Return (X, Y) of the center of cell containing provided text 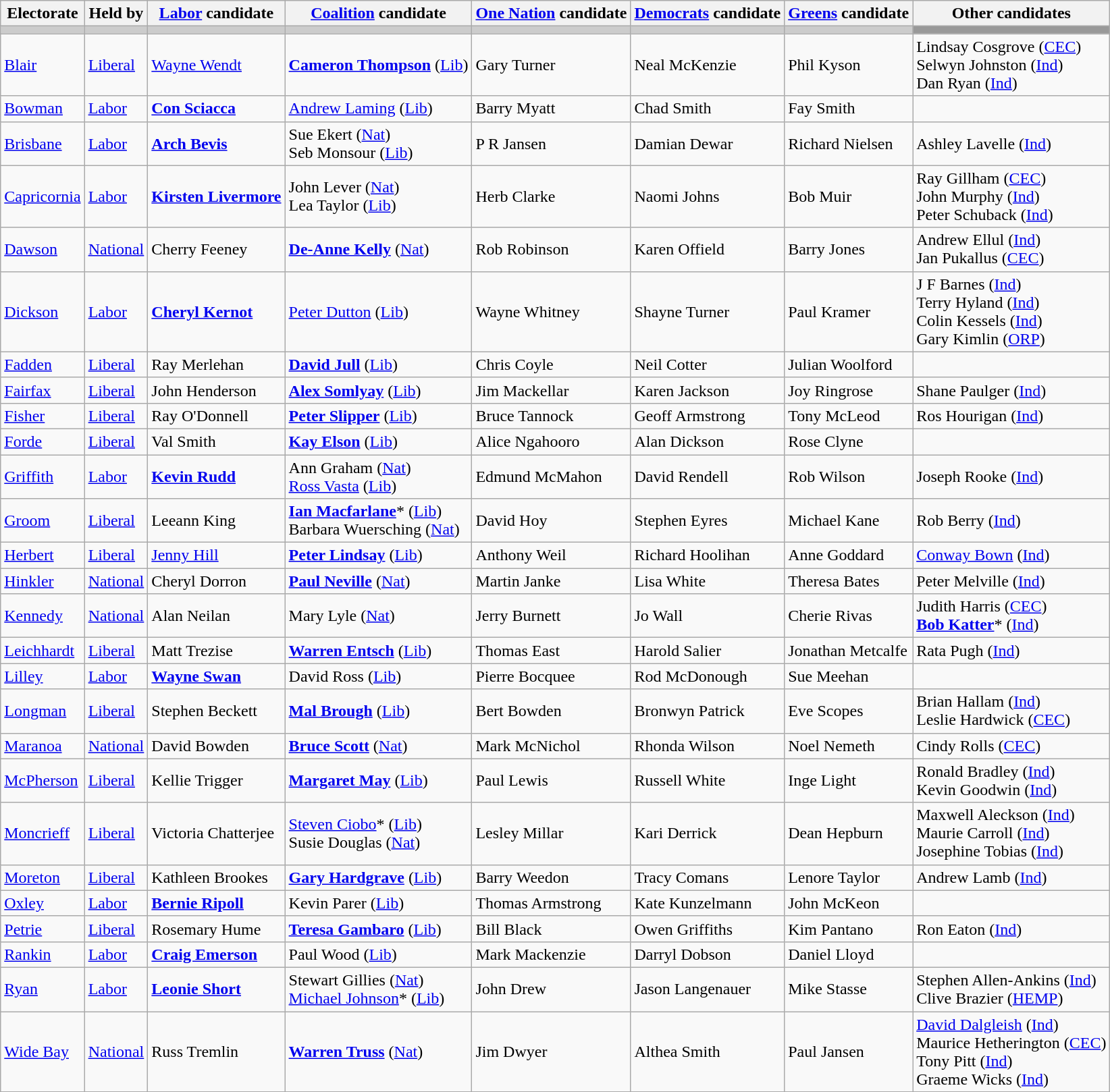
Fay Smith (849, 109)
Althea Smith (708, 1052)
Andrew Lamb (Ind) (1011, 877)
Longman (43, 711)
Cheryl Dorron (216, 581)
Wayne Whitney (551, 312)
Held by (116, 13)
Noel Nemeth (849, 746)
John Lever (Nat)Lea Taylor (Lib) (378, 196)
Bob Muir (849, 196)
Rose Clyne (849, 441)
Richard Hoolihan (708, 555)
Eve Scopes (849, 711)
Paul Lewis (551, 780)
Fadden (43, 364)
Mal Brough (Lib) (378, 711)
Arch Bevis (216, 143)
Groom (43, 521)
Michael Kane (849, 521)
John Henderson (216, 390)
Stephen Eyres (708, 521)
Mike Stasse (849, 989)
Alice Ngahooro (551, 441)
Bill Black (551, 929)
Cheryl Kernot (216, 312)
Fisher (43, 416)
Ian Macfarlane* (Lib)Barbara Wuersching (Nat) (378, 521)
Other candidates (1011, 13)
Jason Langenauer (708, 989)
Steven Ciobo* (Lib)Susie Douglas (Nat) (378, 834)
Inge Light (849, 780)
Rob Wilson (849, 476)
Brian Hallam (Ind)Leslie Hardwick (CEC) (1011, 711)
Ronald Bradley (Ind)Kevin Goodwin (Ind) (1011, 780)
Ashley Lavelle (Ind) (1011, 143)
Leichhardt (43, 651)
Jonathan Metcalfe (849, 651)
Martin Janke (551, 581)
Ros Hourigan (Ind) (1011, 416)
Cherie Rivas (849, 616)
Thomas East (551, 651)
Shane Paulger (Ind) (1011, 390)
Kirsten Livermore (216, 196)
Paul Neville (Nat) (378, 581)
Barry Weedon (551, 877)
Forde (43, 441)
Leeann King (216, 521)
Peter Lindsay (Lib) (378, 555)
Lenore Taylor (849, 877)
Blair (43, 65)
Jim Mackellar (551, 390)
Rob Robinson (551, 250)
Bernie Ripoll (216, 903)
Sue Ekert (Nat)Seb Monsour (Lib) (378, 143)
David Hoy (551, 521)
John Drew (551, 989)
Ray Gillham (CEC)John Murphy (Ind)Peter Schuback (Ind) (1011, 196)
Rod McDonough (708, 676)
Cherry Feeney (216, 250)
Warren Entsch (Lib) (378, 651)
Pierre Bocquee (551, 676)
Gary Turner (551, 65)
Cindy Rolls (CEC) (1011, 746)
Sue Meehan (849, 676)
Matt Trezise (216, 651)
P R Jansen (551, 143)
Con Sciacca (216, 109)
Ray Merlehan (216, 364)
Russ Tremlin (216, 1052)
Barry Myatt (551, 109)
Peter Slipper (Lib) (378, 416)
Conway Bown (Ind) (1011, 555)
Chad Smith (708, 109)
Paul Kramer (849, 312)
Moncrieff (43, 834)
Warren Truss (Nat) (378, 1052)
Victoria Chatterjee (216, 834)
Dean Hepburn (849, 834)
Darryl Dobson (708, 954)
Jerry Burnett (551, 616)
Wayne Wendt (216, 65)
Rankin (43, 954)
Ann Graham (Nat)Ross Vasta (Lib) (378, 476)
Bert Bowden (551, 711)
Rosemary Hume (216, 929)
Theresa Bates (849, 581)
Ray O'Donnell (216, 416)
Kay Elson (Lib) (378, 441)
David Bowden (216, 746)
Harold Salier (708, 651)
Kari Derrick (708, 834)
Karen Offield (708, 250)
Electorate (43, 13)
Leonie Short (216, 989)
Paul Wood (Lib) (378, 954)
Geoff Armstrong (708, 416)
Joy Ringrose (849, 390)
Coalition candidate (378, 13)
Shayne Turner (708, 312)
David Dalgleish (Ind)Maurice Hetherington (CEC)Tony Pitt (Ind)Graeme Wicks (Ind) (1011, 1052)
Lindsay Cosgrove (CEC)Selwyn Johnston (Ind)Dan Ryan (Ind) (1011, 65)
Herbert (43, 555)
Gary Hardgrave (Lib) (378, 877)
Wide Bay (43, 1052)
McPherson (43, 780)
Wayne Swan (216, 676)
Richard Nielsen (849, 143)
Anne Goddard (849, 555)
Hinkler (43, 581)
Julian Woolford (849, 364)
Judith Harris (CEC)Bob Katter* (Ind) (1011, 616)
David Ross (Lib) (378, 676)
Anthony Weil (551, 555)
Labor candidate (216, 13)
Daniel Lloyd (849, 954)
Bruce Scott (Nat) (378, 746)
Peter Melville (Ind) (1011, 581)
Rhonda Wilson (708, 746)
David Jull (Lib) (378, 364)
Teresa Gambaro (Lib) (378, 929)
Moreton (43, 877)
Mark Mackenzie (551, 954)
Russell White (708, 780)
Herb Clarke (551, 196)
Andrew Laming (Lib) (378, 109)
Lisa White (708, 581)
Kellie Trigger (216, 780)
Paul Jansen (849, 1052)
Craig Emerson (216, 954)
Cameron Thompson (Lib) (378, 65)
Kate Kunzelmann (708, 903)
Kim Pantano (849, 929)
Damian Dewar (708, 143)
Margaret May (Lib) (378, 780)
Chris Coyle (551, 364)
Lilley (43, 676)
Kennedy (43, 616)
Barry Jones (849, 250)
John McKeon (849, 903)
Fairfax (43, 390)
Maranoa (43, 746)
Bowman (43, 109)
Petrie (43, 929)
Lesley Millar (551, 834)
Stewart Gillies (Nat)Michael Johnson* (Lib) (378, 989)
Phil Kyson (849, 65)
Mary Lyle (Nat) (378, 616)
Kathleen Brookes (216, 877)
Kevin Rudd (216, 476)
Maxwell Aleckson (Ind)Maurie Carroll (Ind)Josephine Tobias (Ind) (1011, 834)
Bronwyn Patrick (708, 711)
One Nation candidate (551, 13)
Rob Berry (Ind) (1011, 521)
Jo Wall (708, 616)
J F Barnes (Ind)Terry Hyland (Ind)Colin Kessels (Ind)Gary Kimlin (ORP) (1011, 312)
Andrew Ellul (Ind)Jan Pukallus (CEC) (1011, 250)
Joseph Rooke (Ind) (1011, 476)
Kevin Parer (Lib) (378, 903)
Edmund McMahon (551, 476)
Val Smith (216, 441)
Dawson (43, 250)
Rata Pugh (Ind) (1011, 651)
Griffith (43, 476)
Stephen Allen-Ankins (Ind)Clive Brazier (HEMP) (1011, 989)
Peter Dutton (Lib) (378, 312)
Democrats candidate (708, 13)
Ron Eaton (Ind) (1011, 929)
Thomas Armstrong (551, 903)
Stephen Beckett (216, 711)
Bruce Tannock (551, 416)
Dickson (43, 312)
Tracy Comans (708, 877)
Jim Dwyer (551, 1052)
Tony McLeod (849, 416)
Jenny Hill (216, 555)
Alan Dickson (708, 441)
Alan Neilan (216, 616)
Neal McKenzie (708, 65)
Oxley (43, 903)
Capricornia (43, 196)
Ryan (43, 989)
Neil Cotter (708, 364)
David Rendell (708, 476)
Karen Jackson (708, 390)
Owen Griffiths (708, 929)
Brisbane (43, 143)
Greens candidate (849, 13)
Naomi Johns (708, 196)
Mark McNichol (551, 746)
Alex Somlyay (Lib) (378, 390)
De-Anne Kelly (Nat) (378, 250)
